For the text-containing cell, return its midpoint in [X, Y] coordinate format. 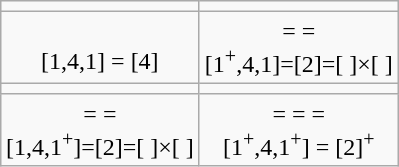
= = [1,4,1+]=[2]=[ ]×[ ] [100, 130]
= = [1+,4,1]=[2]=[ ]×[ ] [298, 48]
[1,4,1] = [4] [100, 48]
= = = [1+,4,1+] = [2]+ [298, 130]
